Scan for the cell matching the given text and deliver its [X, Y] coordinate at center. 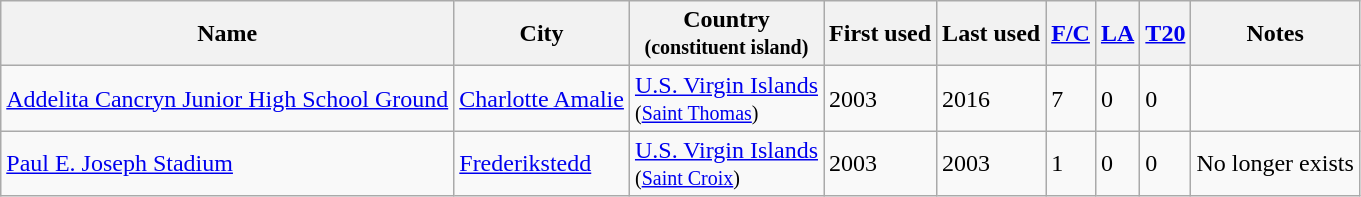
LA [1117, 34]
Charlotte Amalie [542, 98]
Last used [992, 34]
Notes [1275, 34]
Name [228, 34]
U.S. Virgin Islands(Saint Thomas) [726, 98]
Paul E. Joseph Stadium [228, 164]
Country(constituent island) [726, 34]
Frederikstedd [542, 164]
1 [1071, 164]
2016 [992, 98]
No longer exists [1275, 164]
Addelita Cancryn Junior High School Ground [228, 98]
T20 [1166, 34]
First used [880, 34]
City [542, 34]
U.S. Virgin Islands(Saint Croix) [726, 164]
7 [1071, 98]
F/C [1071, 34]
